Detect which cell encompasses the target text, then output its (X, Y) center coordinate. 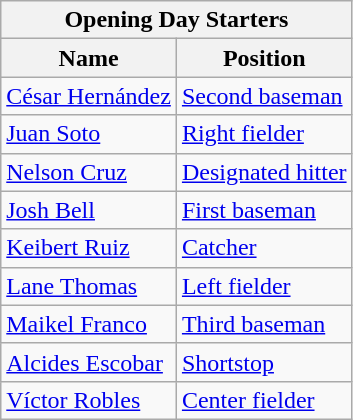
Josh Bell (89, 210)
César Hernández (89, 96)
Víctor Robles (89, 400)
Shortstop (264, 362)
Right fielder (264, 134)
Alcides Escobar (89, 362)
Catcher (264, 248)
Designated hitter (264, 172)
Maikel Franco (89, 324)
Opening Day Starters (176, 20)
First baseman (264, 210)
Keibert Ruiz (89, 248)
Name (89, 58)
Third baseman (264, 324)
Nelson Cruz (89, 172)
Lane Thomas (89, 286)
Left fielder (264, 286)
Position (264, 58)
Second baseman (264, 96)
Center fielder (264, 400)
Juan Soto (89, 134)
